Detect which cell encompasses the target text, then output its (x, y) center coordinate. 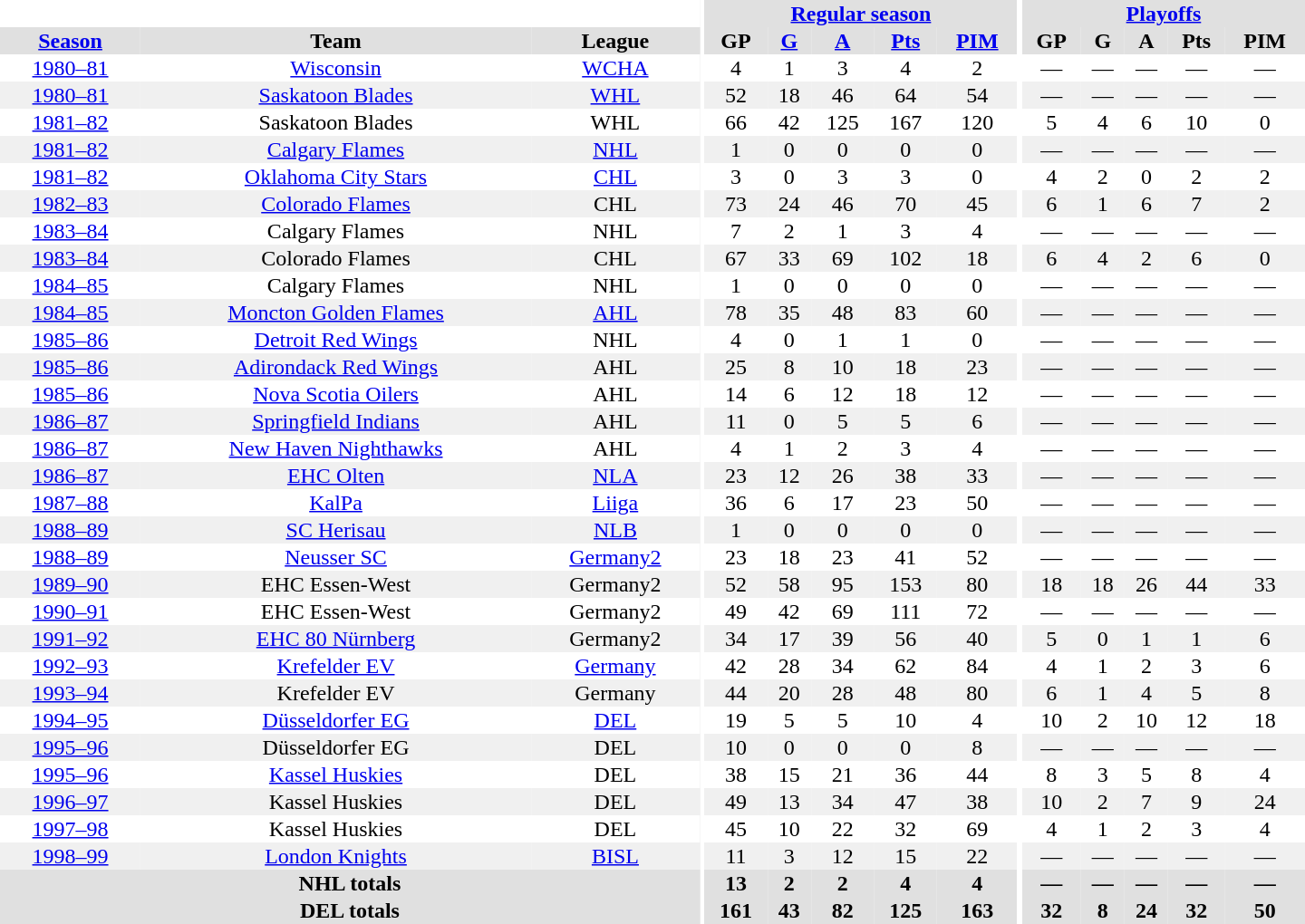
Wisconsin (335, 68)
9 (1196, 802)
70 (905, 204)
1987–88 (71, 503)
Liiga (615, 503)
161 (736, 910)
153 (905, 584)
Adirondack Red Wings (335, 367)
Oklahoma City Stars (335, 177)
19 (736, 720)
47 (905, 802)
120 (977, 122)
1990–91 (71, 611)
1992–93 (71, 666)
60 (977, 313)
111 (905, 611)
43 (789, 910)
1991–92 (71, 639)
Playoffs (1164, 14)
64 (905, 95)
25 (736, 367)
167 (905, 122)
21 (843, 775)
Regular season (861, 14)
EHC Olten (335, 476)
1998–99 (71, 856)
DEL totals (350, 910)
102 (905, 258)
1989–90 (71, 584)
72 (977, 611)
67 (736, 258)
Nova Scotia Oilers (335, 394)
1996–97 (71, 802)
WCHA (615, 68)
39 (843, 639)
14 (736, 394)
EHC 80 Nürnberg (335, 639)
95 (843, 584)
NLA (615, 476)
1994–95 (71, 720)
New Haven Nighthawks (335, 448)
SC Herisau (335, 530)
BISL (615, 856)
1993–94 (71, 693)
62 (905, 666)
KalPa (335, 503)
58 (789, 584)
54 (977, 95)
73 (736, 204)
NHL totals (350, 883)
1997–98 (71, 829)
NLB (615, 530)
Neusser SC (335, 557)
Team (335, 41)
82 (843, 910)
66 (736, 122)
Detroit Red Wings (335, 340)
78 (736, 313)
163 (977, 910)
Season (71, 41)
1982–83 (71, 204)
41 (905, 557)
20 (789, 693)
84 (977, 666)
56 (905, 639)
35 (789, 313)
Springfield Indians (335, 421)
83 (905, 313)
40 (977, 639)
Moncton Golden Flames (335, 313)
London Knights (335, 856)
League (615, 41)
